Identify which cell holds the provided text, then report its (x, y) central coordinate. 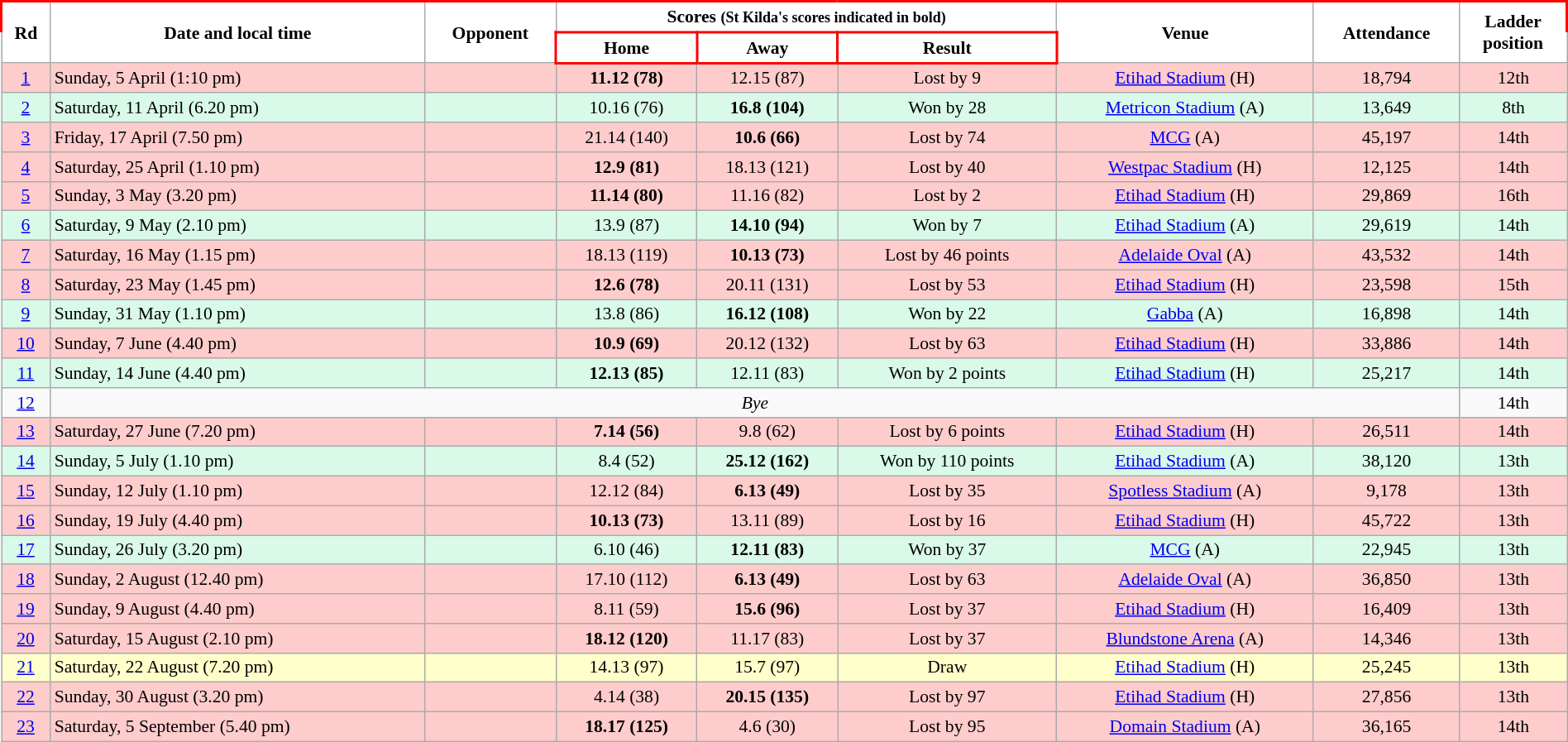
15.7 (97) (767, 668)
8th (1513, 108)
25.12 (162) (767, 462)
20.15 (135) (767, 697)
Lost by 46 points (948, 256)
Friday, 17 April (7.50 pm) (238, 137)
22,945 (1387, 550)
21.14 (140) (626, 137)
Sunday, 5 April (1:10 pm) (238, 78)
Sunday, 2 August (12.40 pm) (238, 580)
8 (26, 285)
11.12 (78) (626, 78)
20.11 (131) (767, 285)
12,125 (1387, 167)
23,598 (1387, 285)
Sunday, 14 June (4.40 pm) (238, 373)
Attendance (1387, 32)
22 (26, 697)
14,346 (1387, 639)
15th (1513, 285)
38,120 (1387, 462)
Won by 28 (948, 108)
17.10 (112) (626, 580)
15.6 (96) (767, 609)
8.11 (59) (626, 609)
18.13 (121) (767, 167)
10.9 (69) (626, 344)
16.8 (104) (767, 108)
10.6 (66) (767, 137)
25,217 (1387, 373)
Scores (St Kilda's scores indicated in bold) (806, 17)
16th (1513, 196)
33,886 (1387, 344)
Lost by 16 (948, 520)
36,165 (1387, 727)
Lost by 97 (948, 697)
20.12 (132) (767, 344)
10.16 (76) (626, 108)
Won by 22 (948, 314)
4.6 (30) (767, 727)
26,511 (1387, 432)
7.14 (56) (626, 432)
45,722 (1387, 520)
14.10 (94) (767, 226)
Saturday, 23 May (1.45 pm) (238, 285)
Lost by 6 points (948, 432)
11 (26, 373)
Metricon Stadium (A) (1185, 108)
12.6 (78) (626, 285)
Venue (1185, 32)
Sunday, 5 July (1.10 pm) (238, 462)
1 (26, 78)
36,850 (1387, 580)
Bye (756, 403)
Sunday, 19 July (4.40 pm) (238, 520)
15 (26, 491)
Saturday, 5 September (5.40 pm) (238, 727)
18.12 (120) (626, 639)
23 (26, 727)
11.16 (82) (767, 196)
Saturday, 11 April (6.20 pm) (238, 108)
11.14 (80) (626, 196)
3 (26, 137)
9.8 (62) (767, 432)
Lost by 40 (948, 167)
Won by 7 (948, 226)
Gabba (A) (1185, 314)
5 (26, 196)
Lost by 35 (948, 491)
Sunday, 12 July (1.10 pm) (238, 491)
Sunday, 31 May (1.10 pm) (238, 314)
13 (26, 432)
9 (26, 314)
45,197 (1387, 137)
Saturday, 16 May (1.15 pm) (238, 256)
Won by 2 points (948, 373)
27,856 (1387, 697)
7 (26, 256)
6.10 (46) (626, 550)
16,409 (1387, 609)
Sunday, 26 July (3.20 pm) (238, 550)
12 (26, 403)
Ladderposition (1513, 32)
Date and local time (238, 32)
29,619 (1387, 226)
Sunday, 9 August (4.40 pm) (238, 609)
Won by 110 points (948, 462)
Domain Stadium (A) (1185, 727)
8.4 (52) (626, 462)
4 (26, 167)
18.17 (125) (626, 727)
13,649 (1387, 108)
14.13 (97) (626, 668)
29,869 (1387, 196)
43,532 (1387, 256)
25,245 (1387, 668)
17 (26, 550)
12th (1513, 78)
Lost by 53 (948, 285)
Lost by 9 (948, 78)
18 (26, 580)
2 (26, 108)
Blundstone Arena (A) (1185, 639)
Away (767, 48)
19 (26, 609)
Opponent (491, 32)
Saturday, 27 June (7.20 pm) (238, 432)
Lost by 74 (948, 137)
Sunday, 3 May (3.20 pm) (238, 196)
Lost by 2 (948, 196)
Saturday, 9 May (2.10 pm) (238, 226)
16 (26, 520)
12.9 (81) (626, 167)
12.13 (85) (626, 373)
14 (26, 462)
Saturday, 15 August (2.10 pm) (238, 639)
Result (948, 48)
13.11 (89) (767, 520)
12.12 (84) (626, 491)
11.17 (83) (767, 639)
12.15 (87) (767, 78)
Draw (948, 668)
Spotless Stadium (A) (1185, 491)
Sunday, 30 August (3.20 pm) (238, 697)
13.8 (86) (626, 314)
20 (26, 639)
18.13 (119) (626, 256)
21 (26, 668)
4.14 (38) (626, 697)
6 (26, 226)
10 (26, 344)
Saturday, 25 April (1.10 pm) (238, 167)
18,794 (1387, 78)
Saturday, 22 August (7.20 pm) (238, 668)
Sunday, 7 June (4.40 pm) (238, 344)
Home (626, 48)
9,178 (1387, 491)
13.9 (87) (626, 226)
Westpac Stadium (H) (1185, 167)
Lost by 95 (948, 727)
16.12 (108) (767, 314)
16,898 (1387, 314)
Rd (26, 32)
Won by 37 (948, 550)
